Detect which cell encompasses the target text, then output its [X, Y] center coordinate. 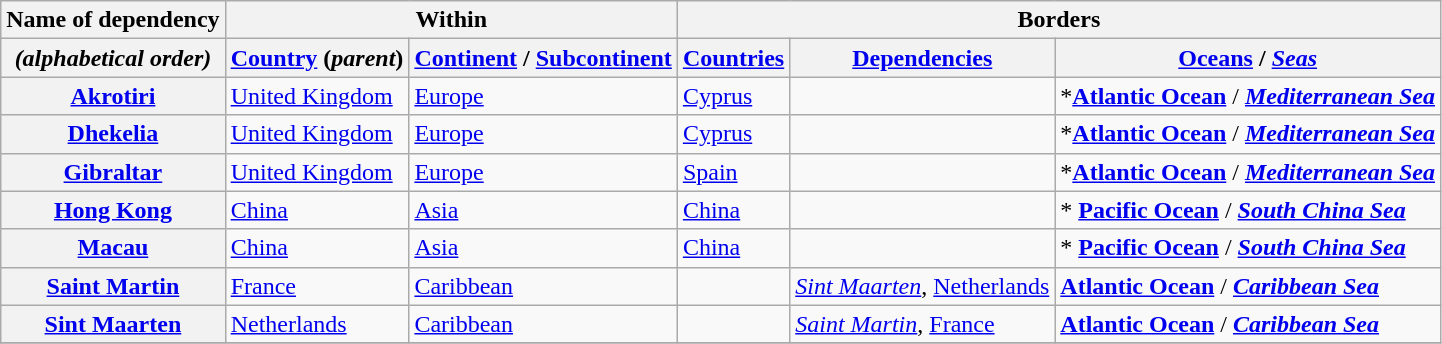
Within [451, 20]
Macau [113, 248]
(alphabetical order) [113, 58]
Saint Martin, France [922, 324]
Akrotiri [113, 96]
Dependencies [922, 58]
Netherlands [317, 324]
Spain [733, 172]
Continent / Subcontinent [543, 58]
Sint Maarten, Netherlands [922, 286]
Saint Martin [113, 286]
Country (parent) [317, 58]
Hong Kong [113, 210]
Sint Maarten [113, 324]
Borders [1058, 20]
Oceans / Seas [1248, 58]
France [317, 286]
Name of dependency [113, 20]
Gibraltar [113, 172]
Dhekelia [113, 134]
Countries [733, 58]
